Find where the given text appears and provide that cell's center as (x, y) coordinate. 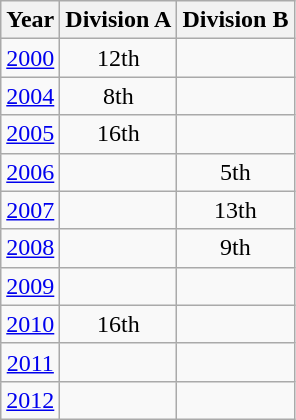
2010 (30, 324)
2005 (30, 134)
Division A (118, 20)
Year (30, 20)
2000 (30, 58)
2007 (30, 210)
8th (118, 96)
2006 (30, 172)
Division B (236, 20)
2011 (30, 362)
12th (118, 58)
9th (236, 248)
2009 (30, 286)
13th (236, 210)
2008 (30, 248)
2004 (30, 96)
5th (236, 172)
2012 (30, 400)
